Capture the cell that displays the provided text and extract its (X, Y) central coordinate. 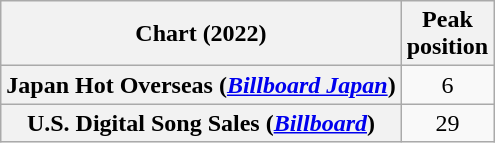
6 (447, 85)
Japan Hot Overseas (Billboard Japan) (201, 85)
Chart (2022) (201, 34)
U.S. Digital Song Sales (Billboard) (201, 123)
29 (447, 123)
Peakposition (447, 34)
